Provide the [x, y] coordinate of the cell's center where the given text is located.  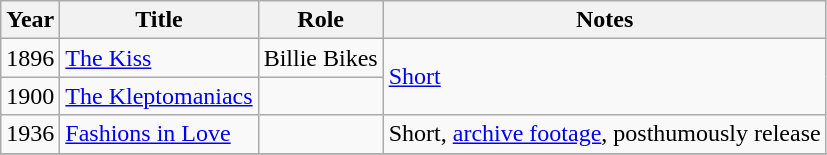
Year [30, 20]
The Kiss [159, 58]
Fashions in Love [159, 134]
Title [159, 20]
1936 [30, 134]
Notes [604, 20]
Role [320, 20]
1896 [30, 58]
Billie Bikes [320, 58]
Short [604, 77]
1900 [30, 96]
The Kleptomaniacs [159, 96]
Short, archive footage, posthumously release [604, 134]
